Capture the cell that displays the provided text and extract its (x, y) central coordinate. 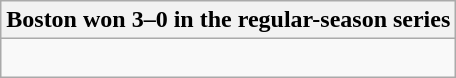
Boston won 3–0 in the regular-season series (228, 20)
